Search for the cell housing the specified text and yield its (X, Y) center coordinate. 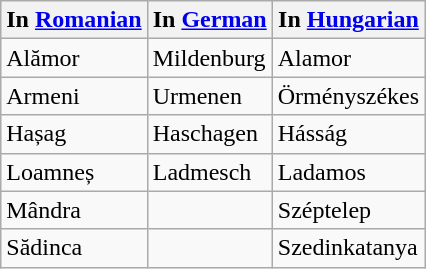
In Hungarian (348, 20)
Loamneș (74, 172)
In Romanian (74, 20)
Ladmesch (210, 172)
Szedinkatanya (348, 248)
Haschagen (210, 134)
Armeni (74, 96)
Hásság (348, 134)
Alamor (348, 58)
Széptelep (348, 210)
Mândra (74, 210)
Ladamos (348, 172)
Hașag (74, 134)
In German (210, 20)
Mildenburg (210, 58)
Urmenen (210, 96)
Alămor (74, 58)
Sădinca (74, 248)
Örményszékes (348, 96)
